From the cell containing the given text, extract its center point as [x, y] coordinate. 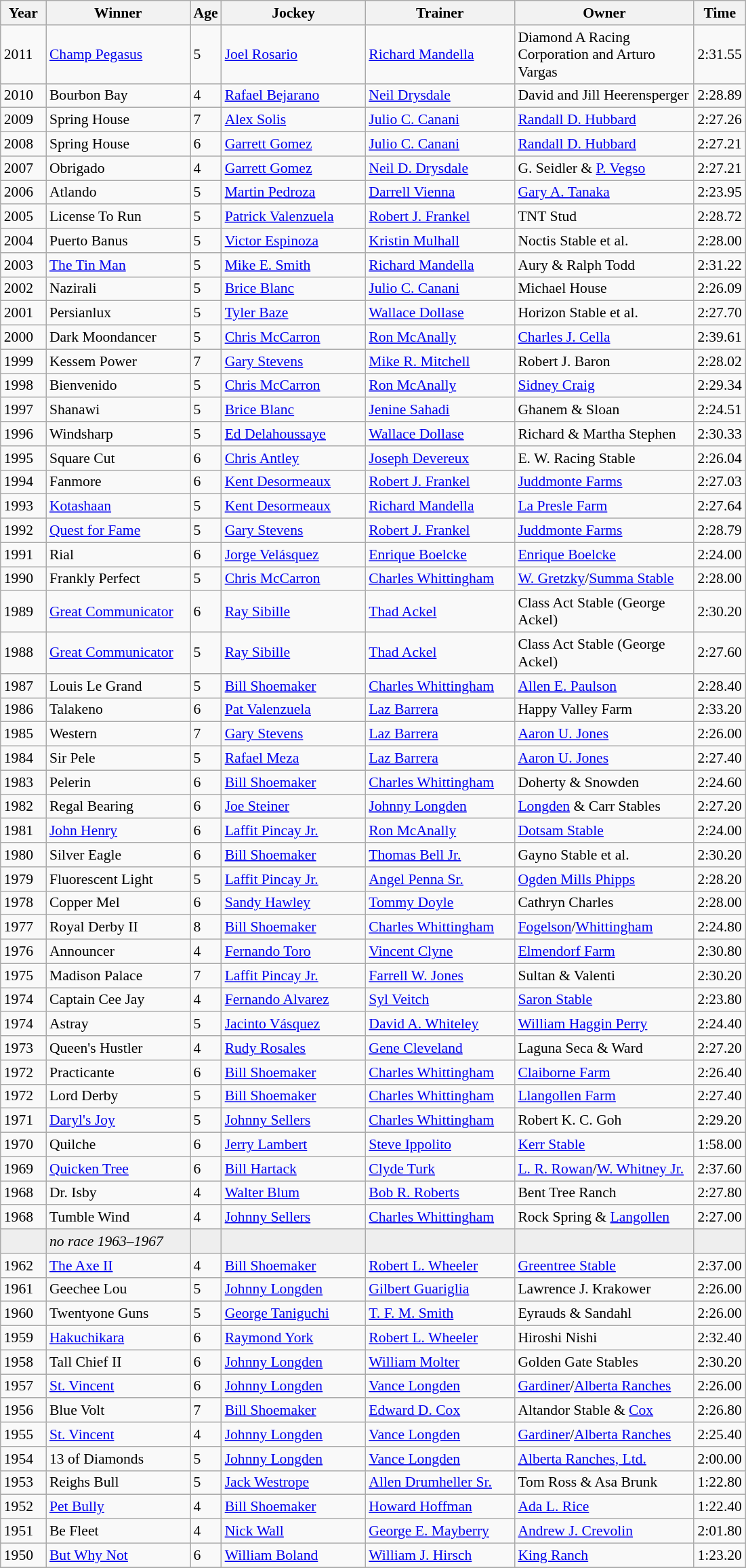
1973 [23, 1048]
Jorge Velásquez [294, 555]
2:28.20 [720, 879]
Mike R. Mitchell [440, 361]
2:30.80 [720, 952]
L. R. Rowan/W. Whitney Jr. [604, 1169]
Joe Steiner [294, 807]
Square Cut [118, 458]
Copper Mel [118, 903]
1996 [23, 434]
2:29.34 [720, 386]
2:27.00 [720, 1218]
1952 [23, 1507]
Happy Valley Farm [604, 710]
Rudy Rosales [294, 1048]
Bob R. Roberts [440, 1193]
1994 [23, 482]
Silver Eagle [118, 855]
Dr. Isby [118, 1193]
William Haggin Perry [604, 1024]
1961 [23, 1289]
Time [720, 13]
Richard & Martha Stephen [604, 434]
Robert J. Baron [604, 361]
Angel Penna Sr. [440, 879]
Talakeno [118, 710]
Practicante [118, 1072]
Royal Derby II [118, 927]
2:31.22 [720, 265]
1956 [23, 1411]
2011 [23, 54]
2:29.20 [720, 1121]
Llangollen Farm [604, 1096]
2004 [23, 241]
Blue Volt [118, 1411]
David A. Whiteley [440, 1024]
Sidney Craig [604, 386]
Fogelson/Whittingham [604, 927]
Charles J. Cella [604, 338]
Hiroshi Nishi [604, 1338]
Victor Espinoza [294, 241]
1:22.40 [720, 1507]
Ed Delahoussaye [294, 434]
Gilbert Guariglia [440, 1289]
2:00.00 [720, 1459]
1992 [23, 531]
Greentree Stable [604, 1266]
1995 [23, 458]
1:22.80 [720, 1483]
1991 [23, 555]
1987 [23, 686]
2:27.64 [720, 506]
Rafael Meza [294, 759]
Rial [118, 555]
2007 [23, 168]
La Presle Farm [604, 506]
Tall Chief II [118, 1362]
Chris Antley [294, 458]
1977 [23, 927]
Eyrauds & Sandahl [604, 1314]
1958 [23, 1362]
Raymond York [294, 1338]
Louis Le Grand [118, 686]
Patrick Valenzuela [294, 217]
2:23.80 [720, 1000]
2:24.80 [720, 927]
1988 [23, 654]
Rock Spring & Langollen [604, 1218]
Fluorescent Light [118, 879]
1971 [23, 1121]
1997 [23, 410]
2:28.89 [720, 96]
Neil D. Drysdale [440, 168]
King Ranch [604, 1555]
Hakuchikara [118, 1338]
Fanmore [118, 482]
1993 [23, 506]
Michael House [604, 289]
Obrigado [118, 168]
Martin Pedroza [294, 193]
Pelerin [118, 782]
Walter Blum [294, 1193]
1985 [23, 734]
1950 [23, 1555]
Astray [118, 1024]
T. F. M. Smith [440, 1314]
Darrell Vienna [440, 193]
Shanawi [118, 410]
Elmendorf Farm [604, 952]
Pat Valenzuela [294, 710]
Winner [118, 13]
Western [118, 734]
Kotashaan [118, 506]
2:27.26 [720, 120]
Altandor Stable & Cox [604, 1411]
G. Seidler & P. Vegso [604, 168]
2:27.60 [720, 654]
2:32.40 [720, 1338]
The Axe II [118, 1266]
2:37.00 [720, 1266]
1975 [23, 976]
2:26.04 [720, 458]
Trainer [440, 13]
Kerr Stable [604, 1145]
1984 [23, 759]
William J. Hirsch [440, 1555]
Frankly Perfect [118, 579]
Be Fleet [118, 1531]
Windsharp [118, 434]
Robert K. C. Goh [604, 1121]
Ada L. Rice [604, 1507]
Jacinto Vásquez [294, 1024]
Geechee Lou [118, 1289]
1954 [23, 1459]
Quest for Fame [118, 531]
2002 [23, 289]
Edward D. Cox [440, 1411]
Madison Palace [118, 976]
2:01.80 [720, 1531]
George E. Mayberry [440, 1531]
William Molter [440, 1362]
2008 [23, 144]
Joel Rosario [294, 54]
1999 [23, 361]
Gayno Stable et al. [604, 855]
13 of Diamonds [118, 1459]
Allen Drumheller Sr. [440, 1483]
Fernando Alvarez [294, 1000]
2000 [23, 338]
Lawrence J. Krakower [604, 1289]
Rafael Bejarano [294, 96]
Mike E. Smith [294, 265]
Announcer [118, 952]
2:28.40 [720, 686]
Steve Ippolito [440, 1145]
Jerry Lambert [294, 1145]
Quicken Tree [118, 1169]
Champ Pegasus [118, 54]
Jenine Sahadi [440, 410]
Longden & Carr Stables [604, 807]
no race 1963–1967 [118, 1241]
TNT Stud [604, 217]
Tommy Doyle [440, 903]
Clyde Turk [440, 1169]
2:23.95 [720, 193]
1957 [23, 1386]
John Henry [118, 831]
William Boland [294, 1555]
2:26.80 [720, 1411]
Sultan & Valenti [604, 976]
Gary A. Tanaka [604, 193]
2:26.09 [720, 289]
License To Run [118, 217]
2:28.02 [720, 361]
Sir Pele [118, 759]
1979 [23, 879]
1990 [23, 579]
Allen E. Paulson [604, 686]
Laguna Seca & Ward [604, 1048]
Golden Gate Stables [604, 1362]
1955 [23, 1434]
Dotsam Stable [604, 831]
Queen's Hustler [118, 1048]
2001 [23, 313]
Atlando [118, 193]
1970 [23, 1145]
Lord Derby [118, 1096]
1983 [23, 782]
2:25.40 [720, 1434]
2:28.72 [720, 217]
2:24.51 [720, 410]
Vincent Clyne [440, 952]
Tumble Wind [118, 1218]
Howard Hoffman [440, 1507]
Tyler Baze [294, 313]
1959 [23, 1338]
Ogden Mills Phipps [604, 879]
1998 [23, 386]
Kessem Power [118, 361]
Persianlux [118, 313]
1951 [23, 1531]
Bourbon Bay [118, 96]
Fernando Toro [294, 952]
Syl Veitch [440, 1000]
Aury & Ralph Todd [604, 265]
Nazirali [118, 289]
Noctis Stable et al. [604, 241]
Nick Wall [294, 1531]
2:24.40 [720, 1024]
George Taniguchi [294, 1314]
1:23.20 [720, 1555]
2010 [23, 96]
Jockey [294, 13]
Saron Stable [604, 1000]
Daryl's Joy [118, 1121]
Farrell W. Jones [440, 976]
Year [23, 13]
1989 [23, 611]
Captain Cee Jay [118, 1000]
2006 [23, 193]
Bent Tree Ranch [604, 1193]
David and Jill Heerensperger [604, 96]
1976 [23, 952]
Twentyone Guns [118, 1314]
1981 [23, 831]
2009 [23, 120]
Thomas Bell Jr. [440, 855]
2:27.70 [720, 313]
Pet Bully [118, 1507]
2:37.60 [720, 1169]
But Why Not [118, 1555]
2:24.60 [720, 782]
2:26.40 [720, 1072]
Jack Westrope [294, 1483]
Gene Cleveland [440, 1048]
Puerto Banus [118, 241]
Joseph Devereux [440, 458]
Ghanem & Sloan [604, 410]
1962 [23, 1266]
Cathryn Charles [604, 903]
Age [205, 13]
2:30.33 [720, 434]
Alex Solis [294, 120]
2:27.80 [720, 1193]
1978 [23, 903]
Quilche [118, 1145]
Regal Bearing [118, 807]
2:39.61 [720, 338]
1969 [23, 1169]
Neil Drysdale [440, 96]
Doherty & Snowden [604, 782]
E. W. Racing Stable [604, 458]
2:33.20 [720, 710]
Tom Ross & Asa Brunk [604, 1483]
8 [205, 927]
2:27.03 [720, 482]
Dark Moondancer [118, 338]
1960 [23, 1314]
1953 [23, 1483]
2003 [23, 265]
Claiborne Farm [604, 1072]
Bienvenido [118, 386]
Horizon Stable et al. [604, 313]
Bill Hartack [294, 1169]
Kristin Mulhall [440, 241]
Reighs Bull [118, 1483]
Sandy Hawley [294, 903]
Alberta Ranches, Ltd. [604, 1459]
2005 [23, 217]
1980 [23, 855]
1:58.00 [720, 1145]
1982 [23, 807]
2:31.55 [720, 54]
Andrew J. Crevolin [604, 1531]
1986 [23, 710]
W. Gretzky/Summa Stable [604, 579]
2:28.79 [720, 531]
The Tin Man [118, 265]
Diamond A Racing Corporation and Arturo Vargas [604, 54]
Owner [604, 13]
